Return (x, y) of the center of cell containing provided text 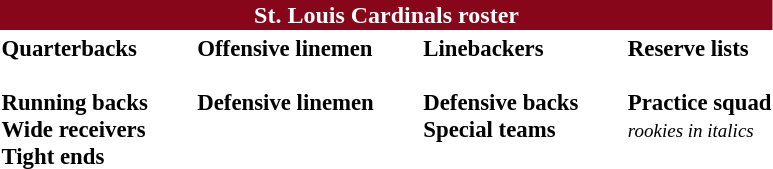
St. Louis Cardinals roster (386, 15)
